From the cell containing the given text, extract its center point as [x, y] coordinate. 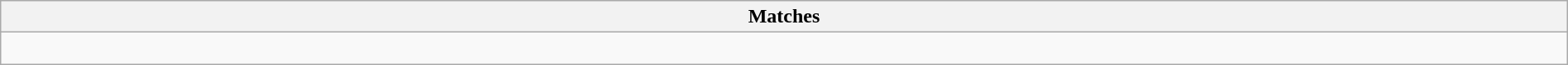
Matches [784, 17]
